Scan for the cell matching the given text and deliver its (X, Y) coordinate at center. 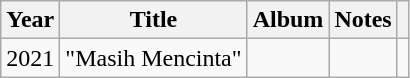
Notes (363, 20)
Title (154, 20)
Year (30, 20)
"Masih Mencinta" (154, 58)
Album (288, 20)
2021 (30, 58)
